From the cell containing the given text, extract its center point as [X, Y] coordinate. 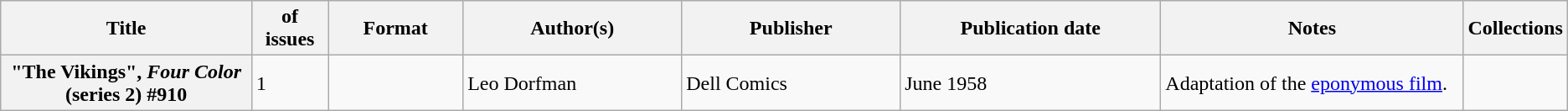
Notes [1312, 29]
1 [290, 82]
Title [126, 29]
June 1958 [1030, 82]
"The Vikings", Four Color (series 2) #910 [126, 82]
Dell Comics [791, 82]
Publisher [791, 29]
Collections [1515, 29]
Author(s) [573, 29]
Format [395, 29]
Leo Dorfman [573, 82]
of issues [290, 29]
Adaptation of the eponymous film. [1312, 82]
Publication date [1030, 29]
